Capture the cell that displays the provided text and extract its (X, Y) central coordinate. 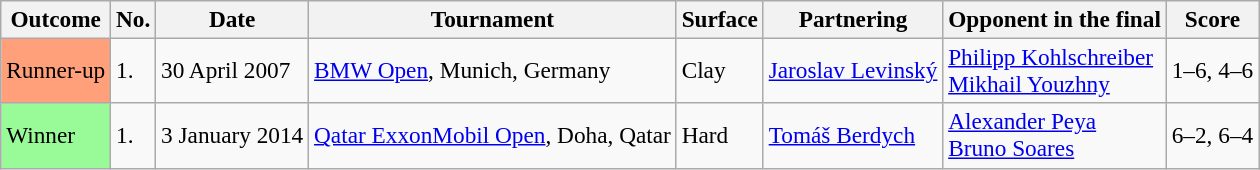
Partnering (852, 19)
Outcome (56, 19)
Hard (720, 136)
Tournament (493, 19)
Winner (56, 136)
1–6, 4–6 (1212, 70)
Alexander Peya Bruno Soares (1055, 136)
6–2, 6–4 (1212, 136)
Runner-up (56, 70)
Philipp Kohlschreiber Mikhail Youzhny (1055, 70)
Date (232, 19)
Surface (720, 19)
No. (134, 19)
Opponent in the final (1055, 19)
Score (1212, 19)
30 April 2007 (232, 70)
Qatar ExxonMobil Open, Doha, Qatar (493, 136)
3 January 2014 (232, 136)
Tomáš Berdych (852, 136)
Clay (720, 70)
BMW Open, Munich, Germany (493, 70)
Jaroslav Levinský (852, 70)
